Scan for the cell matching the given text and deliver its (x, y) coordinate at center. 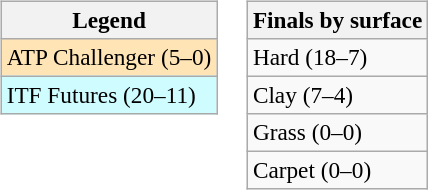
Carpet (0–0) (337, 171)
Hard (18–7) (337, 57)
Grass (0–0) (337, 133)
Legend (108, 20)
ITF Futures (20–11) (108, 95)
ATP Challenger (5–0) (108, 57)
Clay (7–4) (337, 95)
Finals by surface (337, 20)
